Locate the cell with the specified text and output its [x, y] center coordinate. 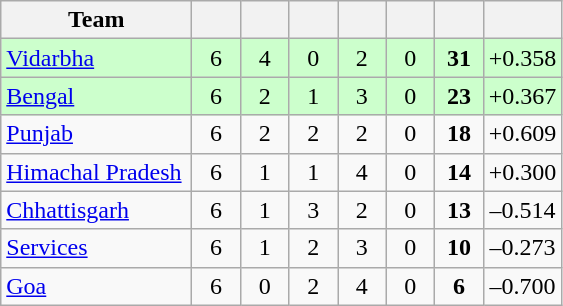
23 [460, 96]
Chhattisgarh [96, 210]
–0.514 [522, 210]
Vidarbha [96, 58]
10 [460, 248]
Team [96, 20]
Punjab [96, 134]
Bengal [96, 96]
14 [460, 172]
+0.609 [522, 134]
Himachal Pradesh [96, 172]
–0.273 [522, 248]
31 [460, 58]
–0.700 [522, 286]
+0.367 [522, 96]
+0.300 [522, 172]
13 [460, 210]
Services [96, 248]
Goa [96, 286]
+0.358 [522, 58]
18 [460, 134]
